Determine the (x, y) coordinate at the center of the cell enclosing the given text.  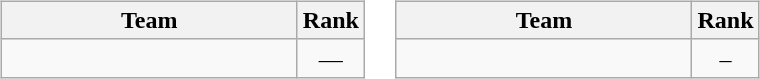
— (330, 58)
– (726, 58)
